Pinpoint the cell where the given text exists, returning its (X, Y) midpoint coordinate. 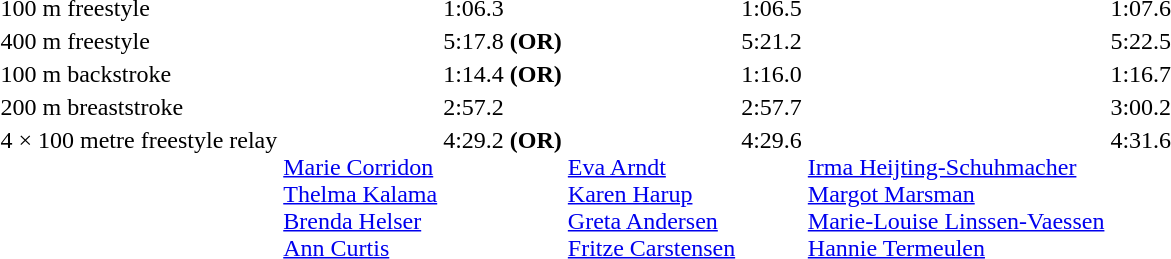
5:21.2 (772, 41)
2:57.2 (503, 107)
2:57.7 (772, 107)
1:16.0 (772, 74)
5:17.8 (OR) (503, 41)
1:14.4 (OR) (503, 74)
